Search for the cell housing the specified text and yield its [x, y] center coordinate. 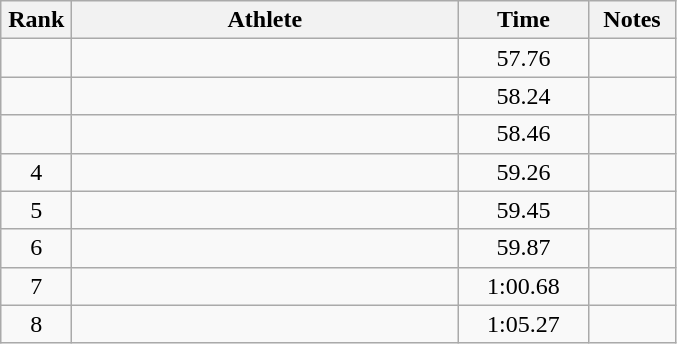
59.45 [524, 210]
Time [524, 20]
Notes [632, 20]
Athlete [265, 20]
1:00.68 [524, 286]
4 [36, 172]
7 [36, 286]
58.46 [524, 134]
57.76 [524, 58]
Rank [36, 20]
5 [36, 210]
8 [36, 324]
1:05.27 [524, 324]
58.24 [524, 96]
6 [36, 248]
59.87 [524, 248]
59.26 [524, 172]
